Scan for the cell matching the given text and deliver its [x, y] coordinate at center. 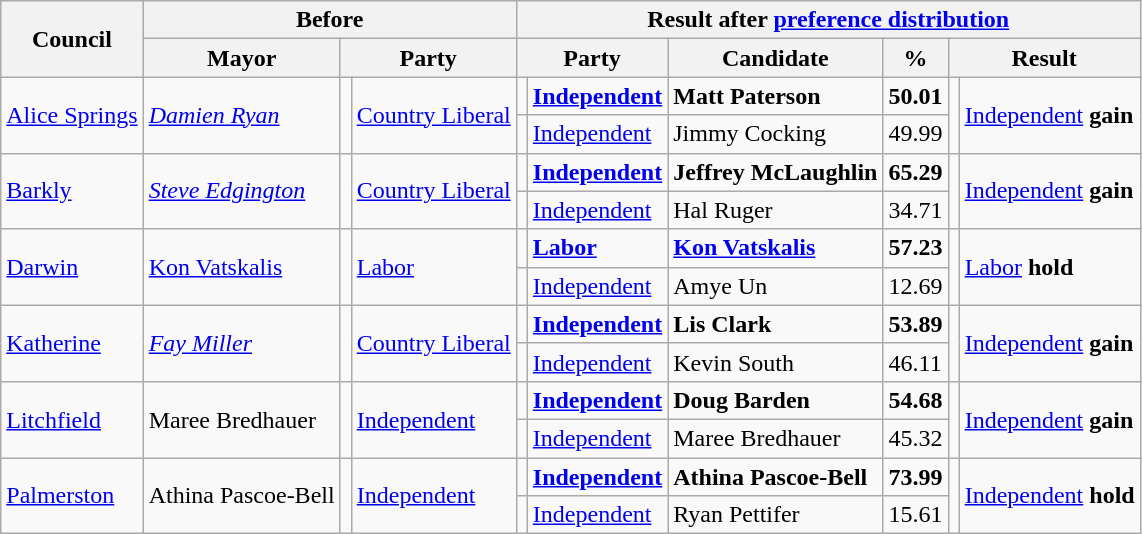
73.99 [916, 477]
Steve Edgington [242, 191]
Council [72, 39]
Mayor [242, 58]
Ryan Pettifer [776, 515]
65.29 [916, 172]
49.99 [916, 134]
Labor hold [1050, 267]
Darwin [72, 267]
Jimmy Cocking [776, 134]
Litchfield [72, 419]
Jeffrey McLaughlin [776, 172]
Katherine [72, 343]
Hal Ruger [776, 210]
Independent hold [1050, 496]
Doug Barden [776, 400]
50.01 [916, 96]
15.61 [916, 515]
Palmerston [72, 496]
45.32 [916, 438]
Damien Ryan [242, 115]
Amye Un [776, 286]
Lis Clark [776, 324]
57.23 [916, 248]
46.11 [916, 362]
Result after preference distribution [828, 20]
Kevin South [776, 362]
% [916, 58]
53.89 [916, 324]
Barkly [72, 191]
54.68 [916, 400]
12.69 [916, 286]
Result [1044, 58]
Before [330, 20]
Candidate [776, 58]
Alice Springs [72, 115]
34.71 [916, 210]
Matt Paterson [776, 96]
Fay Miller [242, 343]
